From the cell containing the given text, extract its center point as (x, y) coordinate. 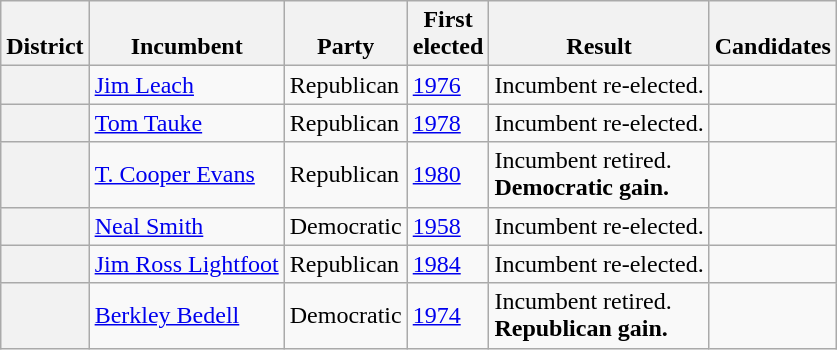
1958 (448, 226)
1978 (448, 123)
T. Cooper Evans (186, 174)
Incumbent retired.Republican gain. (599, 316)
Incumbent (186, 34)
Candidates (772, 34)
Firstelected (448, 34)
Party (346, 34)
1976 (448, 85)
Jim Ross Lightfoot (186, 264)
Tom Tauke (186, 123)
Berkley Bedell (186, 316)
1980 (448, 174)
Neal Smith (186, 226)
Result (599, 34)
1974 (448, 316)
1984 (448, 264)
Jim Leach (186, 85)
District (45, 34)
Incumbent retired.Democratic gain. (599, 174)
